Extract the (x, y) coordinate from the center of the cell holding the provided text.  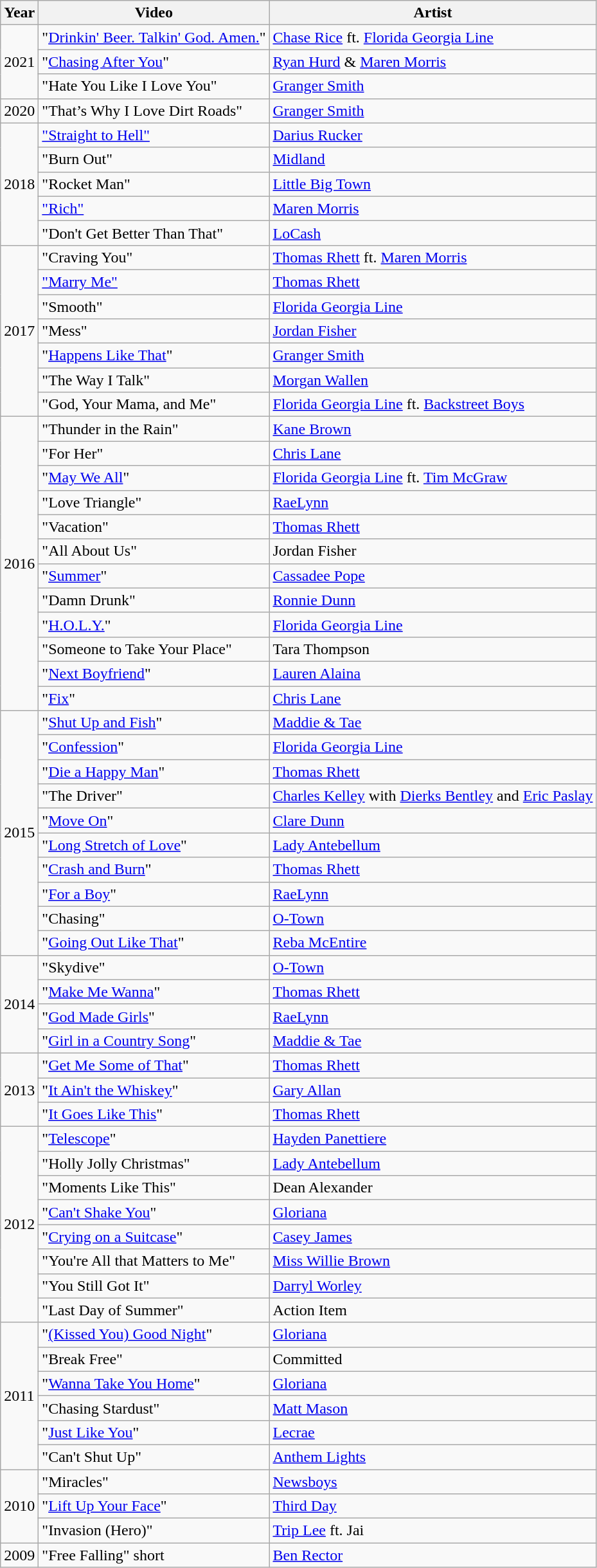
Ben Rector (433, 1555)
"Vacation" (154, 527)
"Skydive" (154, 967)
"Make Me Wanna" (154, 992)
2012 (19, 1225)
"Die a Happy Man" (154, 772)
"Thunder in the Rain" (154, 429)
Anthem Lights (433, 1457)
Hayden Panettiere (433, 1139)
"Summer" (154, 576)
"Craving You" (154, 257)
"Miracles" (154, 1481)
"The Way I Talk" (154, 380)
"Chasing" (154, 918)
"That’s Why I Love Dirt Roads" (154, 111)
Chase Rice ft. Florida Georgia Line (433, 37)
"Hate You Like I Love You" (154, 86)
"The Driver" (154, 796)
"Burn Out" (154, 160)
Ryan Hurd & Maren Morris (433, 62)
Newsboys (433, 1481)
Miss Willie Brown (433, 1261)
"Just Like You" (154, 1432)
2013 (19, 1089)
Lauren Alaina (433, 673)
Kane Brown (433, 429)
"Chasing After You" (154, 62)
"(Kissed You) Good Night" (154, 1335)
2015 (19, 834)
2021 (19, 62)
2010 (19, 1506)
"Holly Jolly Christmas" (154, 1163)
Morgan Wallen (433, 380)
"Free Falling" short (154, 1555)
"Wanna Take You Home" (154, 1383)
2011 (19, 1396)
"Someone to Take Your Place" (154, 649)
Maren Morris (433, 208)
"Fix" (154, 698)
"Last Day of Summer" (154, 1310)
Committed (433, 1359)
"Crash and Burn" (154, 870)
"It Ain't the Whiskey" (154, 1090)
"Break Free" (154, 1359)
2009 (19, 1555)
Year (19, 13)
"God Made Girls" (154, 1016)
"Happens Like That" (154, 356)
"Moments Like This" (154, 1188)
Casey James (433, 1237)
Darius Rucker (433, 135)
Third Day (433, 1506)
2020 (19, 111)
"You're All that Matters to Me" (154, 1261)
Artist (433, 13)
"Going Out Like That" (154, 943)
"Telescope" (154, 1139)
"May We All" (154, 478)
Darryl Worley (433, 1286)
"Don't Get Better Than That" (154, 233)
Tara Thompson (433, 649)
Video (154, 13)
"Lift Up Your Face" (154, 1506)
2017 (19, 331)
"Long Stretch of Love" (154, 845)
"Drinkin' Beer. Talkin' God. Amen." (154, 37)
"Rocket Man" (154, 184)
Gary Allan (433, 1090)
Reba McEntire (433, 943)
Ronnie Dunn (433, 600)
"Can't Shake You" (154, 1212)
Action Item (433, 1310)
"Can't Shut Up" (154, 1457)
2016 (19, 563)
"Invasion (Hero)" (154, 1531)
"Next Boyfriend" (154, 673)
Charles Kelley with Dierks Bentley and Eric Paslay (433, 796)
"Girl in a Country Song" (154, 1041)
"Shut Up and Fish" (154, 723)
"Mess" (154, 331)
"It Goes Like This" (154, 1115)
"Rich" (154, 208)
"Chasing Stardust" (154, 1408)
Little Big Town (433, 184)
"Damn Drunk" (154, 600)
2014 (19, 1004)
"H.O.L.Y." (154, 624)
Thomas Rhett ft. Maren Morris (433, 257)
"For a Boy" (154, 894)
"Straight to Hell" (154, 135)
Trip Lee ft. Jai (433, 1531)
Clare Dunn (433, 821)
"Confession" (154, 747)
Matt Mason (433, 1408)
"Love Triangle" (154, 502)
"All About Us" (154, 551)
Lecrae (433, 1432)
"Move On" (154, 821)
Midland (433, 160)
"You Still Got It" (154, 1286)
LoCash (433, 233)
"Smooth" (154, 307)
"Get Me Some of That" (154, 1065)
"God, Your Mama, and Me" (154, 405)
Dean Alexander (433, 1188)
2018 (19, 184)
"Marry Me" (154, 282)
Florida Georgia Line ft. Tim McGraw (433, 478)
"Crying on a Suitcase" (154, 1237)
Cassadee Pope (433, 576)
"For Her" (154, 453)
Florida Georgia Line ft. Backstreet Boys (433, 405)
